Locate the cell with the specified text and output its [X, Y] center coordinate. 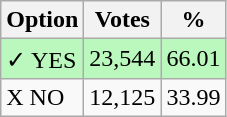
X NO [42, 97]
% [194, 20]
✓ YES [42, 59]
23,544 [122, 59]
33.99 [194, 97]
66.01 [194, 59]
12,125 [122, 97]
Votes [122, 20]
Option [42, 20]
